From the cell containing the given text, extract its center point as (X, Y) coordinate. 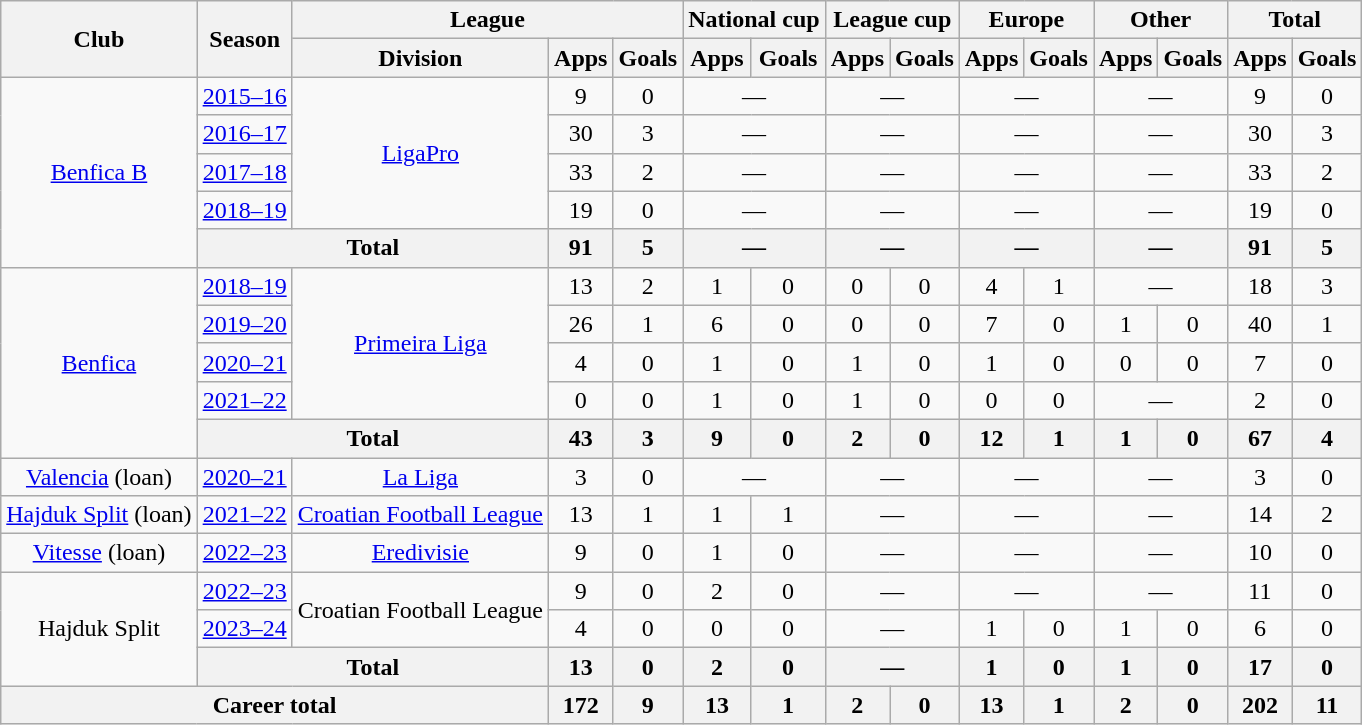
2015–16 (244, 96)
Hajduk Split (loan) (99, 515)
Valencia (loan) (99, 477)
Season (244, 39)
14 (1260, 515)
Club (99, 39)
26 (581, 324)
La Liga (420, 477)
43 (581, 438)
National cup (754, 20)
Eredivisie (420, 553)
Europe (1026, 20)
17 (1260, 667)
67 (1260, 438)
League (488, 20)
Primeira Liga (420, 343)
Vitesse (loan) (99, 553)
Division (420, 58)
Benfica (99, 362)
LigaPro (420, 153)
40 (1260, 324)
18 (1260, 286)
172 (581, 705)
Benfica B (99, 172)
10 (1260, 553)
12 (991, 438)
Other (1161, 20)
2023–24 (244, 629)
Career total (275, 705)
2017–18 (244, 172)
202 (1260, 705)
Hajduk Split (99, 629)
2016–17 (244, 134)
2019–20 (244, 324)
League cup (892, 20)
